Pinpoint the cell where the given text exists, returning its (X, Y) midpoint coordinate. 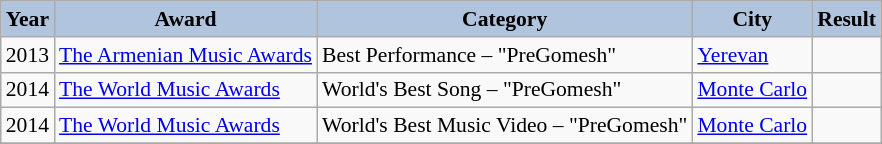
World's Best Song – "PreGomesh" (504, 90)
City (752, 19)
Year (28, 19)
Yerevan (752, 55)
World's Best Music Video – "PreGomesh" (504, 126)
Best Performance – "PreGomesh" (504, 55)
Category (504, 19)
Award (186, 19)
The Armenian Music Awards (186, 55)
Result (846, 19)
2013 (28, 55)
